Locate the cell with the specified text and output its [X, Y] center coordinate. 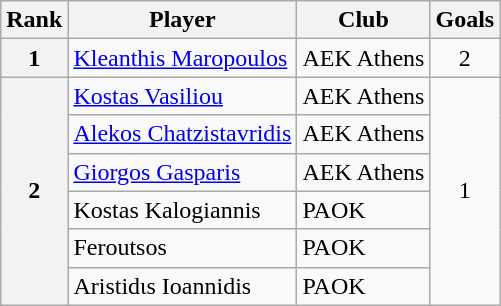
Giorgos Gasparis [182, 172]
Kleanthis Maropoulos [182, 58]
Aristidιs Ioannidis [182, 286]
Club [364, 20]
Goals [465, 20]
Alekos Chatzistavridis [182, 134]
Rank [34, 20]
Feroutsos [182, 248]
Kostas Vasiliou [182, 96]
Player [182, 20]
Kostas Kalogiannis [182, 210]
